Extract the [x, y] coordinate from the center of the cell holding the provided text.  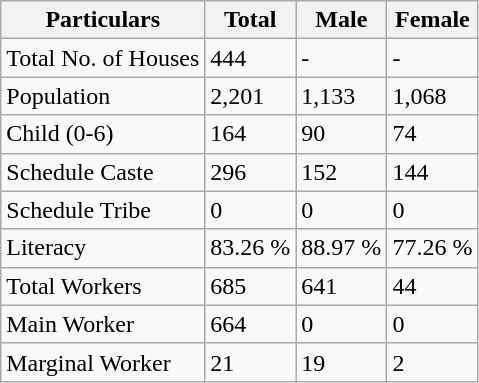
Total Workers [103, 286]
Particulars [103, 20]
444 [250, 58]
83.26 % [250, 248]
90 [342, 134]
296 [250, 172]
19 [342, 362]
Child (0-6) [103, 134]
2,201 [250, 96]
21 [250, 362]
77.26 % [432, 248]
Total [250, 20]
1,133 [342, 96]
Schedule Tribe [103, 210]
88.97 % [342, 248]
685 [250, 286]
Male [342, 20]
1,068 [432, 96]
664 [250, 324]
2 [432, 362]
Literacy [103, 248]
641 [342, 286]
74 [432, 134]
Main Worker [103, 324]
Population [103, 96]
Female [432, 20]
44 [432, 286]
Schedule Caste [103, 172]
152 [342, 172]
Marginal Worker [103, 362]
144 [432, 172]
Total No. of Houses [103, 58]
164 [250, 134]
